Identify which cell holds the provided text, then report its (X, Y) central coordinate. 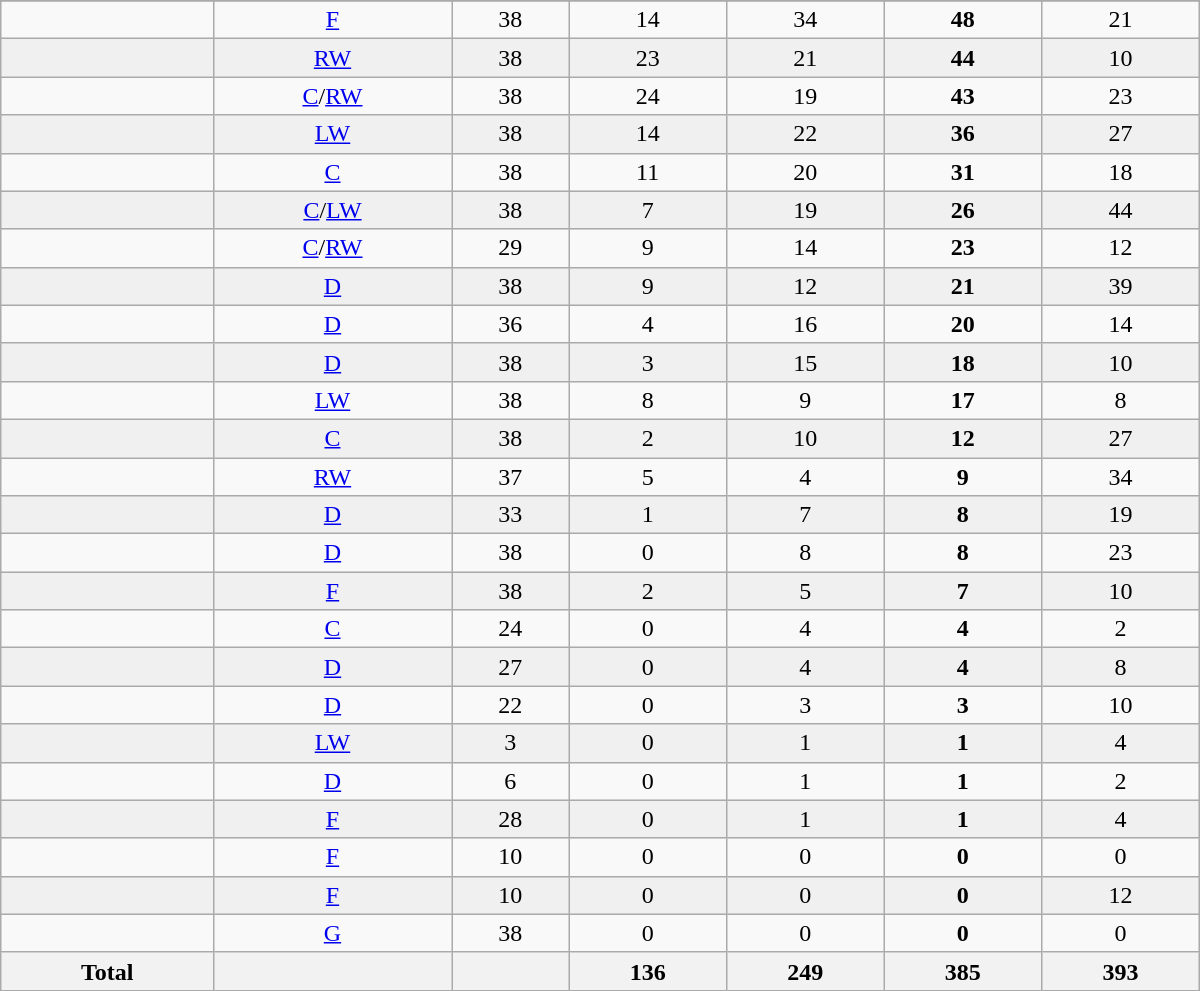
11 (648, 172)
136 (648, 971)
17 (963, 400)
39 (1121, 286)
48 (963, 20)
29 (510, 248)
26 (963, 210)
31 (963, 172)
16 (805, 324)
393 (1121, 971)
Total (108, 971)
37 (510, 477)
15 (805, 362)
6 (510, 781)
C/LW (332, 210)
43 (963, 96)
249 (805, 971)
G (332, 933)
385 (963, 971)
33 (510, 515)
28 (510, 819)
